Locate the cell with the specified text and output its [X, Y] center coordinate. 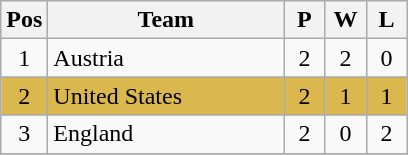
L [386, 20]
3 [24, 134]
Austria [166, 58]
Team [166, 20]
England [166, 134]
P [304, 20]
United States [166, 96]
Pos [24, 20]
W [346, 20]
